Locate the cell with the specified text and output its (x, y) center coordinate. 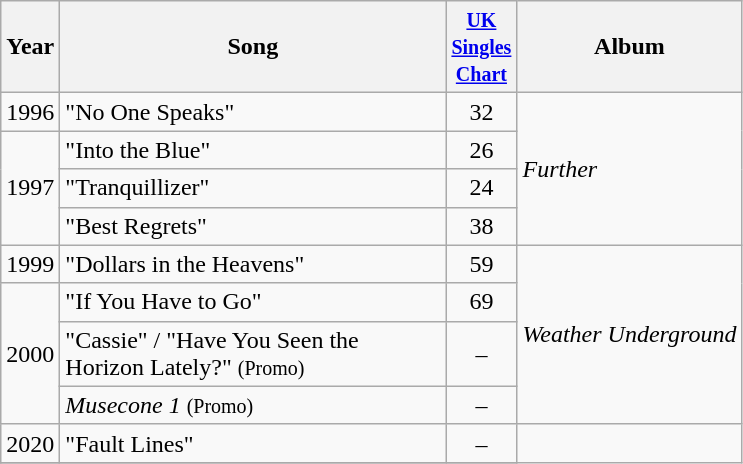
26 (482, 150)
"If You Have to Go" (253, 302)
UK Singles Chart (482, 47)
1996 (30, 112)
69 (482, 302)
38 (482, 226)
"No One Speaks" (253, 112)
"Dollars in the Heavens" (253, 264)
24 (482, 188)
59 (482, 264)
Year (30, 47)
1999 (30, 264)
"Into the Blue" (253, 150)
2020 (30, 443)
"Tranquillizer" (253, 188)
Further (630, 169)
2000 (30, 354)
Album (630, 47)
Song (253, 47)
"Cassie" / "Have You Seen the Horizon Lately?" (Promo) (253, 354)
Weather Underground (630, 334)
"Fault Lines" (253, 443)
1997 (30, 188)
32 (482, 112)
"Best Regrets" (253, 226)
Musecone 1 (Promo) (253, 405)
